From the cell containing the given text, extract its center point as [x, y] coordinate. 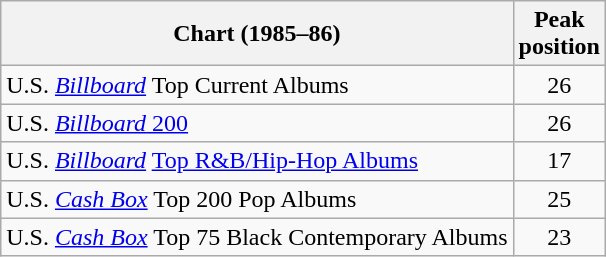
Chart (1985–86) [257, 34]
U.S. Cash Box Top 200 Pop Albums [257, 199]
U.S. Billboard 200 [257, 123]
17 [559, 161]
U.S. Cash Box Top 75 Black Contemporary Albums [257, 237]
25 [559, 199]
Peakposition [559, 34]
U.S. Billboard Top Current Albums [257, 85]
23 [559, 237]
U.S. Billboard Top R&B/Hip-Hop Albums [257, 161]
